Provide the (x, y) coordinate of the cell's center where the given text is located.  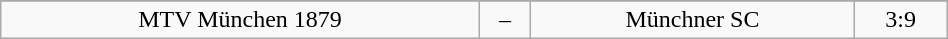
– (504, 20)
3:9 (900, 20)
MTV München 1879 (240, 20)
Münchner SC (692, 20)
